Capture the cell that displays the provided text and extract its [X, Y] central coordinate. 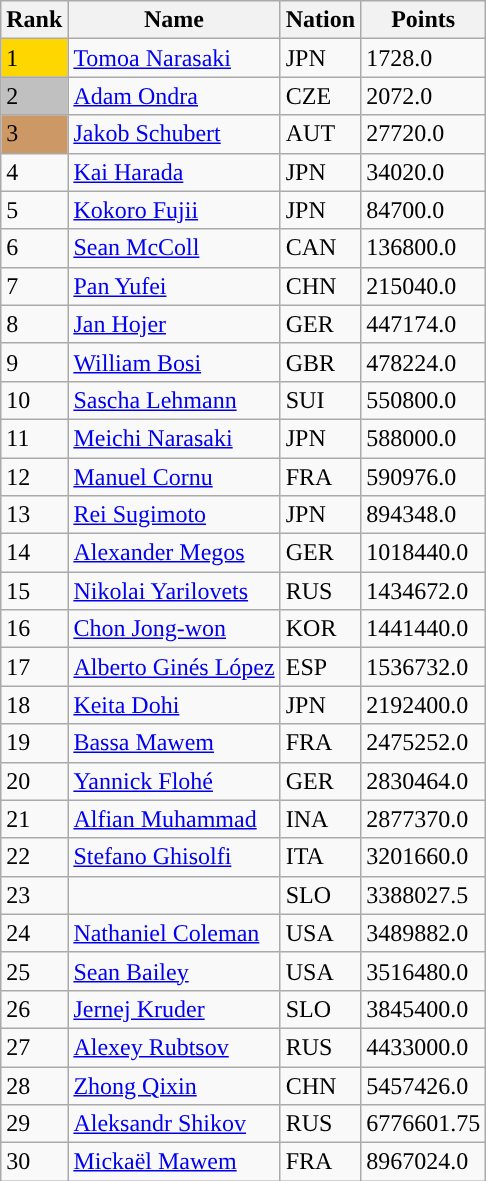
550800.0 [424, 400]
KOR [320, 629]
24 [34, 933]
Keita Dohi [174, 705]
12 [34, 477]
15 [34, 591]
34020.0 [424, 172]
2830464.0 [424, 781]
Points [424, 20]
18 [34, 705]
Pan Yufei [174, 286]
588000.0 [424, 438]
5457426.0 [424, 1085]
25 [34, 971]
3201660.0 [424, 857]
590976.0 [424, 477]
27 [34, 1047]
26 [34, 1009]
INA [320, 819]
2072.0 [424, 96]
2877370.0 [424, 819]
Kokoro Fujii [174, 210]
11 [34, 438]
Meichi Narasaki [174, 438]
Sean Bailey [174, 971]
Name [174, 20]
2192400.0 [424, 705]
478224.0 [424, 362]
6 [34, 248]
Sascha Lehmann [174, 400]
Mickaël Mawem [174, 1162]
1728.0 [424, 58]
20 [34, 781]
19 [34, 743]
Rank [34, 20]
Nathaniel Coleman [174, 933]
3388027.5 [424, 895]
Nikolai Yarilovets [174, 591]
1018440.0 [424, 553]
Sean McColl [174, 248]
1441440.0 [424, 629]
9 [34, 362]
Jakob Schubert [174, 134]
30 [34, 1162]
447174.0 [424, 324]
Yannick Flohé [174, 781]
AUT [320, 134]
Rei Sugimoto [174, 515]
Alfian Muhammad [174, 819]
SUI [320, 400]
6776601.75 [424, 1124]
Bassa Mawem [174, 743]
2 [34, 96]
14 [34, 553]
3489882.0 [424, 933]
Jernej Kruder [174, 1009]
215040.0 [424, 286]
Alexey Rubtsov [174, 1047]
894348.0 [424, 515]
4433000.0 [424, 1047]
23 [34, 895]
Kai Harada [174, 172]
CZE [320, 96]
Manuel Cornu [174, 477]
Adam Ondra [174, 96]
1536732.0 [424, 667]
8 [34, 324]
13 [34, 515]
Tomoa Narasaki [174, 58]
22 [34, 857]
29 [34, 1124]
4 [34, 172]
136800.0 [424, 248]
17 [34, 667]
William Bosi [174, 362]
Zhong Qixin [174, 1085]
21 [34, 819]
ESP [320, 667]
7 [34, 286]
GBR [320, 362]
3516480.0 [424, 971]
84700.0 [424, 210]
5 [34, 210]
27720.0 [424, 134]
Stefano Ghisolfi [174, 857]
8967024.0 [424, 1162]
Aleksandr Shikov [174, 1124]
10 [34, 400]
28 [34, 1085]
CAN [320, 248]
1 [34, 58]
16 [34, 629]
Alexander Megos [174, 553]
1434672.0 [424, 591]
3 [34, 134]
Chon Jong-won [174, 629]
Jan Hojer [174, 324]
2475252.0 [424, 743]
Alberto Ginés López [174, 667]
ITA [320, 857]
3845400.0 [424, 1009]
Nation [320, 20]
